Find where the given text appears and provide that cell's center as (X, Y) coordinate. 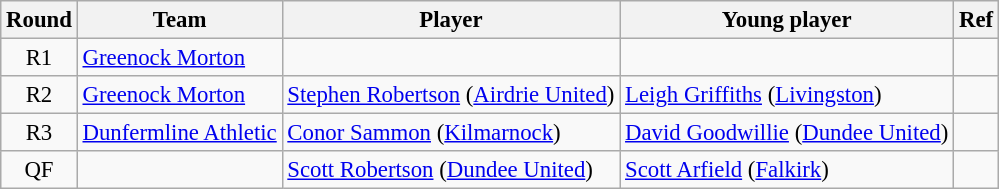
Round (39, 20)
Stephen Robertson (Airdrie United) (451, 95)
Team (180, 20)
Player (451, 20)
Conor Sammon (Kilmarnock) (451, 133)
R2 (39, 95)
QF (39, 170)
Scott Arfield (Falkirk) (787, 170)
R3 (39, 133)
Scott Robertson (Dundee United) (451, 170)
R1 (39, 58)
Ref (976, 20)
Dunfermline Athletic (180, 133)
Young player (787, 20)
David Goodwillie (Dundee United) (787, 133)
Leigh Griffiths (Livingston) (787, 95)
